Find where the given text appears and provide that cell's center as [X, Y] coordinate. 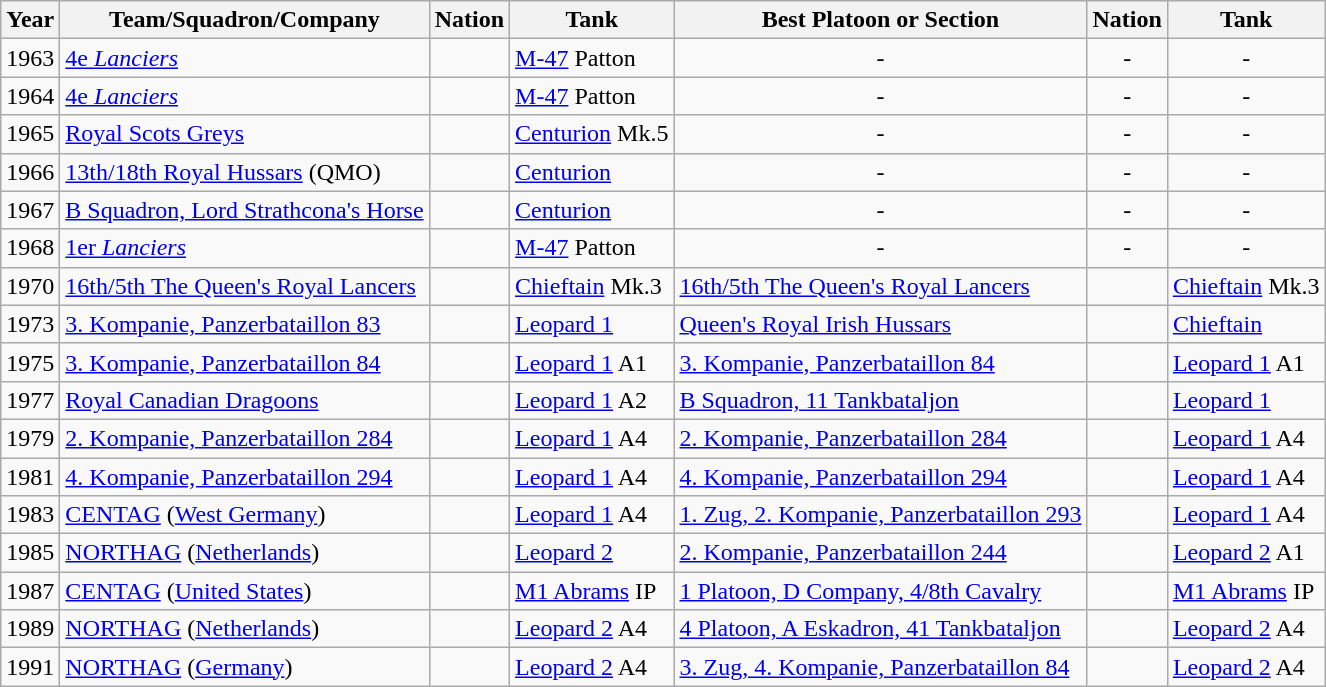
1964 [30, 96]
1987 [30, 591]
1967 [30, 210]
Royal Canadian Dragoons [244, 400]
B Squadron, 11 Tankbataljon [880, 400]
B Squadron, Lord Strathcona's Horse [244, 210]
1985 [30, 553]
Best Platoon or Section [880, 20]
1979 [30, 438]
Chieftain [1246, 324]
1981 [30, 477]
Leopard 2 A1 [1246, 553]
Team/Squadron/Company [244, 20]
Royal Scots Greys [244, 134]
1973 [30, 324]
2. Kompanie, Panzerbataillon 244 [880, 553]
1966 [30, 172]
1983 [30, 515]
1965 [30, 134]
3. Kompanie, Panzerbataillon 83 [244, 324]
CENTAG (West Germany) [244, 515]
3. Zug, 4. Kompanie, Panzerbataillon 84 [880, 667]
Year [30, 20]
Leopard 2 [592, 553]
CENTAG (United States) [244, 591]
1963 [30, 58]
Queen's Royal Irish Hussars [880, 324]
1991 [30, 667]
1968 [30, 248]
1975 [30, 362]
Leopard 1 A2 [592, 400]
1er Lanciers [244, 248]
1. Zug, 2. Kompanie, Panzerbataillon 293 [880, 515]
13th/18th Royal Hussars (QMO) [244, 172]
Centurion Mk.5 [592, 134]
NORTHAG (Germany) [244, 667]
1989 [30, 629]
1970 [30, 286]
1 Platoon, D Company, 4/8th Cavalry [880, 591]
1977 [30, 400]
4 Platoon, A Eskadron, 41 Tankbataljon [880, 629]
